For the text-containing cell, return its midpoint in [X, Y] coordinate format. 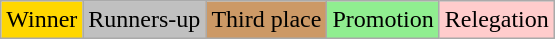
Winner [42, 20]
Relegation [496, 20]
Third place [266, 20]
Promotion [383, 20]
Runners-up [144, 20]
